Extract the [X, Y] coordinate from the center of the cell holding the provided text.  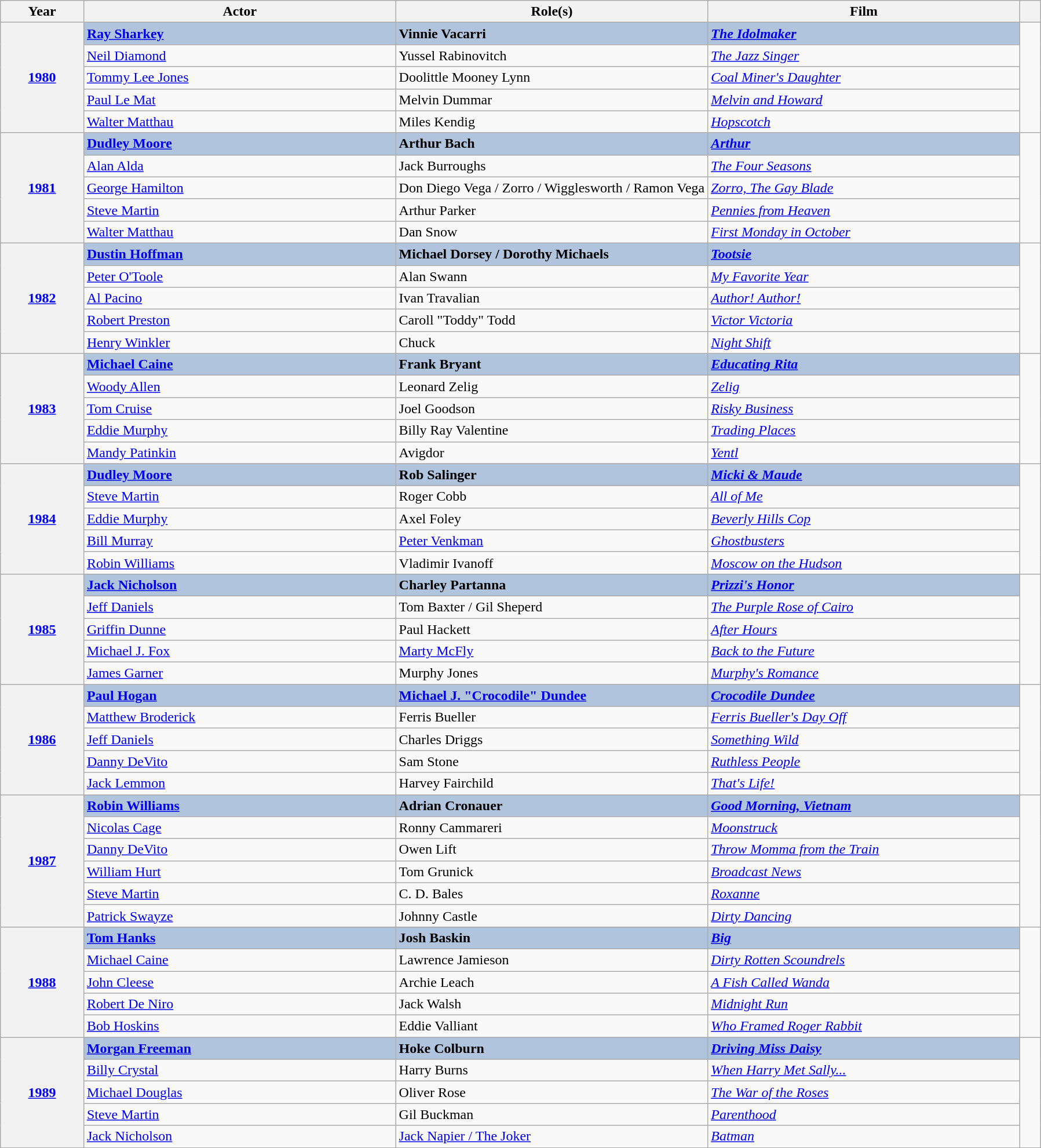
Caroll "Toddy" Todd [551, 320]
Harry Burns [551, 1070]
Risky Business [864, 409]
Don Diego Vega / Zorro / Wigglesworth / Ramon Vega [551, 188]
A Fish Called Wanda [864, 982]
Michael Dorsey / Dorothy Michaels [551, 254]
Paul Le Mat [240, 100]
1980 [42, 78]
Broadcast News [864, 872]
Murphy's Romance [864, 673]
1983 [42, 409]
First Monday in October [864, 232]
Oliver Rose [551, 1092]
That's Life! [864, 783]
After Hours [864, 629]
Sam Stone [551, 761]
Melvin and Howard [864, 100]
Pennies from Heaven [864, 210]
Adrian Cronauer [551, 806]
Billy Ray Valentine [551, 431]
Eddie Valliant [551, 1026]
Jack Napier / The Joker [551, 1136]
Alan Alda [240, 166]
Woody Allen [240, 387]
1982 [42, 298]
Harvey Fairchild [551, 783]
Murphy Jones [551, 673]
Avigdor [551, 453]
Doolittle Mooney Lynn [551, 78]
Alan Swann [551, 276]
Al Pacino [240, 298]
Yussel Rabinovitch [551, 56]
Moonstruck [864, 828]
Micki & Maude [864, 475]
Griffin Dunne [240, 629]
Johnny Castle [551, 916]
Dan Snow [551, 232]
Ghostbusters [864, 541]
Axel Foley [551, 519]
Melvin Dummar [551, 100]
The Idolmaker [864, 34]
Moscow on the Hudson [864, 563]
Ivan Travalian [551, 298]
1987 [42, 861]
Morgan Freeman [240, 1048]
Night Shift [864, 342]
1984 [42, 519]
George Hamilton [240, 188]
Archie Leach [551, 982]
Mandy Patinkin [240, 453]
1986 [42, 739]
Back to the Future [864, 651]
Owen Lift [551, 850]
Jack Walsh [551, 1004]
Prizzi's Honor [864, 585]
William Hurt [240, 872]
Rob Salinger [551, 475]
1981 [42, 188]
Chuck [551, 342]
Patrick Swayze [240, 916]
Ferris Bueller [551, 717]
Ronny Cammareri [551, 828]
When Harry Met Sally... [864, 1070]
Billy Crystal [240, 1070]
Big [864, 938]
Dirty Dancing [864, 916]
My Favorite Year [864, 276]
Michael Douglas [240, 1092]
The Four Seasons [864, 166]
Midnight Run [864, 1004]
All of Me [864, 497]
Joel Goodson [551, 409]
Actor [240, 12]
Educating Rita [864, 365]
Peter Venkman [551, 541]
Tom Baxter / Gil Sheperd [551, 607]
Ruthless People [864, 761]
Something Wild [864, 739]
1988 [42, 982]
Throw Momma from the Train [864, 850]
Role(s) [551, 12]
The War of the Roses [864, 1092]
Arthur Parker [551, 210]
Crocodile Dundee [864, 695]
Vladimir Ivanoff [551, 563]
Nicolas Cage [240, 828]
Tom Hanks [240, 938]
John Cleese [240, 982]
Ray Sharkey [240, 34]
Henry Winkler [240, 342]
The Jazz Singer [864, 56]
1989 [42, 1092]
Zelig [864, 387]
Miles Kendig [551, 122]
Leonard Zelig [551, 387]
Victor Victoria [864, 320]
Charley Partanna [551, 585]
Beverly Hills Cop [864, 519]
Arthur [864, 144]
Vinnie Vacarri [551, 34]
Robert Preston [240, 320]
Peter O'Toole [240, 276]
Year [42, 12]
Author! Author! [864, 298]
Coal Miner's Daughter [864, 78]
Tom Grunick [551, 872]
The Purple Rose of Cairo [864, 607]
Frank Bryant [551, 365]
Zorro, The Gay Blade [864, 188]
Arthur Bach [551, 144]
Michael J. "Crocodile" Dundee [551, 695]
C. D. Bales [551, 894]
Jack Lemmon [240, 783]
Josh Baskin [551, 938]
Lawrence Jamieson [551, 960]
Paul Hogan [240, 695]
Tommy Lee Jones [240, 78]
Gil Buckman [551, 1114]
Paul Hackett [551, 629]
Yentl [864, 453]
Bill Murray [240, 541]
Hopscotch [864, 122]
Who Framed Roger Rabbit [864, 1026]
Charles Driggs [551, 739]
Batman [864, 1136]
Robert De Niro [240, 1004]
Tootsie [864, 254]
Michael J. Fox [240, 651]
Film [864, 12]
Trading Places [864, 431]
Driving Miss Daisy [864, 1048]
Dustin Hoffman [240, 254]
Jack Burroughs [551, 166]
Bob Hoskins [240, 1026]
Ferris Bueller's Day Off [864, 717]
James Garner [240, 673]
Neil Diamond [240, 56]
Matthew Broderick [240, 717]
Good Morning, Vietnam [864, 806]
Tom Cruise [240, 409]
Hoke Colburn [551, 1048]
Marty McFly [551, 651]
Parenthood [864, 1114]
1985 [42, 629]
Roger Cobb [551, 497]
Roxanne [864, 894]
Dirty Rotten Scoundrels [864, 960]
